Pinpoint the cell where the given text exists, returning its (X, Y) midpoint coordinate. 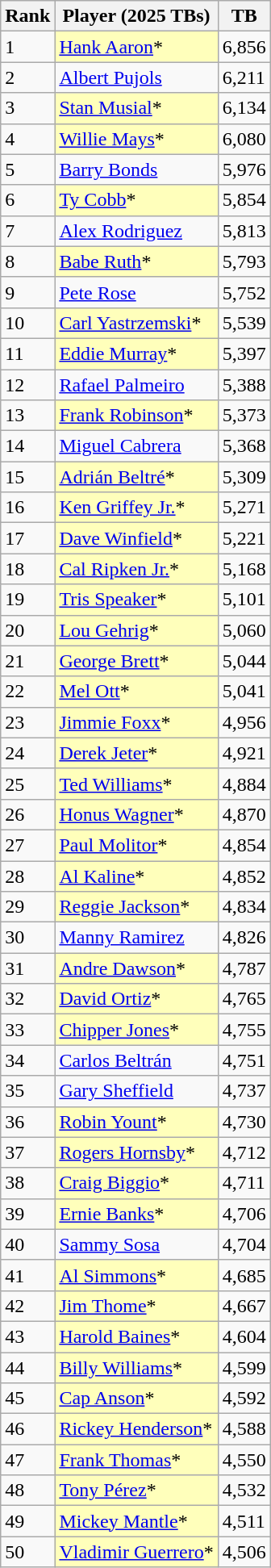
42 (27, 1306)
5,397 (244, 353)
30 (27, 938)
5,044 (244, 661)
32 (27, 999)
Carlos Beltrán (136, 1060)
Frank Thomas* (136, 1460)
4,667 (244, 1306)
5,309 (244, 477)
Ty Cobb* (136, 200)
6,856 (244, 47)
Al Simmons* (136, 1275)
Alex Rodriguez (136, 231)
Adrián Beltré* (136, 477)
47 (27, 1460)
Manny Ramirez (136, 938)
43 (27, 1336)
18 (27, 569)
36 (27, 1122)
4,870 (244, 814)
44 (27, 1368)
45 (27, 1399)
28 (27, 876)
4,604 (244, 1336)
Eddie Murray* (136, 353)
5,813 (244, 231)
6,211 (244, 77)
41 (27, 1275)
Lou Gehrig* (136, 630)
Hank Aaron* (136, 47)
35 (27, 1091)
Stan Musial* (136, 108)
Mickey Mantle* (136, 1521)
Carl Yastrzemski* (136, 323)
33 (27, 1030)
4,704 (244, 1244)
Rogers Hornsby* (136, 1152)
David Ortiz* (136, 999)
19 (27, 600)
6,134 (244, 108)
4,755 (244, 1030)
49 (27, 1521)
4,765 (244, 999)
5,368 (244, 446)
4,712 (244, 1152)
4,711 (244, 1183)
4,599 (244, 1368)
Ernie Banks* (136, 1214)
9 (27, 292)
Al Kaline* (136, 876)
Gary Sheffield (136, 1091)
16 (27, 508)
4,730 (244, 1122)
3 (27, 108)
Sammy Sosa (136, 1244)
10 (27, 323)
Paul Molitor* (136, 845)
Barry Bonds (136, 169)
Harold Baines* (136, 1336)
25 (27, 784)
Andre Dawson* (136, 968)
12 (27, 385)
5,539 (244, 323)
39 (27, 1214)
Albert Pujols (136, 77)
5,976 (244, 169)
5,221 (244, 538)
4,921 (244, 753)
Jimmie Foxx* (136, 722)
13 (27, 416)
Miguel Cabrera (136, 446)
34 (27, 1060)
4,852 (244, 876)
31 (27, 968)
14 (27, 446)
Rafael Palmeiro (136, 385)
29 (27, 907)
5,060 (244, 630)
6,080 (244, 139)
5,041 (244, 692)
5,168 (244, 569)
Babe Ruth* (136, 261)
4 (27, 139)
Vladimir Guerrero* (136, 1552)
4,737 (244, 1091)
4,787 (244, 968)
Chipper Jones* (136, 1030)
4,854 (244, 845)
Willie Mays* (136, 139)
Craig Biggio* (136, 1183)
4,956 (244, 722)
20 (27, 630)
4,751 (244, 1060)
4,532 (244, 1491)
11 (27, 353)
5,752 (244, 292)
7 (27, 231)
8 (27, 261)
Frank Robinson* (136, 416)
Rank (27, 16)
46 (27, 1429)
4,511 (244, 1521)
5,373 (244, 416)
Reggie Jackson* (136, 907)
15 (27, 477)
4,588 (244, 1429)
50 (27, 1552)
Ken Griffey Jr.* (136, 508)
26 (27, 814)
Player (2025 TBs) (136, 16)
Honus Wagner* (136, 814)
TB (244, 16)
1 (27, 47)
Billy Williams* (136, 1368)
4,706 (244, 1214)
4,826 (244, 938)
5,271 (244, 508)
Ted Williams* (136, 784)
5,101 (244, 600)
6 (27, 200)
38 (27, 1183)
5 (27, 169)
4,884 (244, 784)
Cap Anson* (136, 1399)
17 (27, 538)
24 (27, 753)
George Brett* (136, 661)
22 (27, 692)
27 (27, 845)
40 (27, 1244)
4,550 (244, 1460)
23 (27, 722)
Mel Ott* (136, 692)
48 (27, 1491)
Pete Rose (136, 292)
Dave Winfield* (136, 538)
Tris Speaker* (136, 600)
Robin Yount* (136, 1122)
5,388 (244, 385)
4,592 (244, 1399)
21 (27, 661)
4,506 (244, 1552)
Jim Thome* (136, 1306)
2 (27, 77)
4,834 (244, 907)
Rickey Henderson* (136, 1429)
4,685 (244, 1275)
Derek Jeter* (136, 753)
5,793 (244, 261)
37 (27, 1152)
Tony Pérez* (136, 1491)
Cal Ripken Jr.* (136, 569)
5,854 (244, 200)
